For the text-containing cell, return its midpoint in [X, Y] coordinate format. 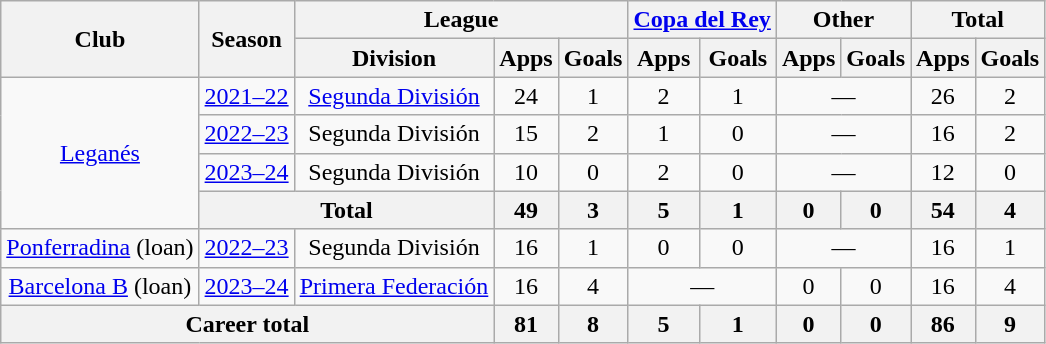
10 [526, 172]
26 [943, 96]
12 [943, 172]
Ponferradina (loan) [100, 248]
15 [526, 134]
Division [394, 58]
Leganés [100, 153]
Season [246, 39]
League [461, 20]
8 [593, 324]
81 [526, 324]
Barcelona B (loan) [100, 286]
Other [843, 20]
Career total [248, 324]
54 [943, 210]
9 [1010, 324]
2021–22 [246, 96]
49 [526, 210]
86 [943, 324]
3 [593, 210]
24 [526, 96]
Club [100, 39]
Copa del Rey [702, 20]
Primera Federación [394, 286]
